Locate the cell with the specified text and output its [x, y] center coordinate. 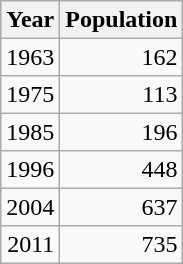
Year [30, 20]
1985 [30, 132]
1963 [30, 56]
Population [122, 20]
2011 [30, 244]
637 [122, 206]
196 [122, 132]
1975 [30, 94]
2004 [30, 206]
113 [122, 94]
448 [122, 170]
1996 [30, 170]
735 [122, 244]
162 [122, 56]
